Locate the cell with the specified text and output its (x, y) center coordinate. 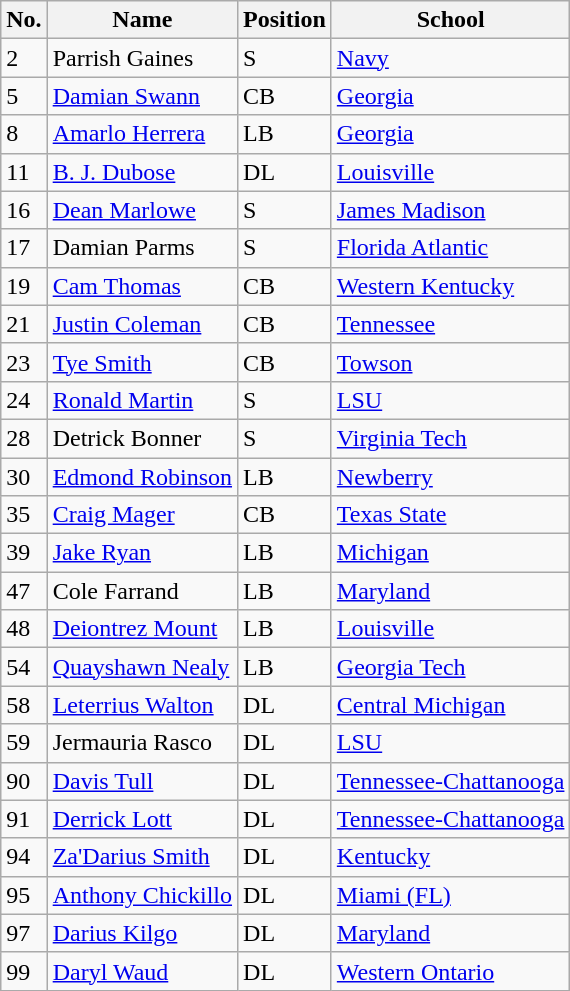
Michigan (450, 553)
Anthony Chickillo (142, 895)
Craig Mager (142, 515)
Position (285, 20)
Western Kentucky (450, 286)
24 (24, 400)
39 (24, 553)
Ronald Martin (142, 400)
90 (24, 781)
Cam Thomas (142, 286)
B. J. Dubose (142, 172)
30 (24, 477)
Newberry (450, 477)
48 (24, 629)
School (450, 20)
Texas State (450, 515)
Amarlo Herrera (142, 134)
Western Ontario (450, 971)
Dean Marlowe (142, 210)
8 (24, 134)
58 (24, 705)
Deiontrez Mount (142, 629)
16 (24, 210)
Detrick Bonner (142, 438)
17 (24, 248)
91 (24, 819)
Central Michigan (450, 705)
Damian Swann (142, 96)
Tennessee (450, 324)
Navy (450, 58)
Jake Ryan (142, 553)
Derrick Lott (142, 819)
5 (24, 96)
Name (142, 20)
Darius Kilgo (142, 933)
95 (24, 895)
Za'Darius Smith (142, 857)
Parrish Gaines (142, 58)
No. (24, 20)
Tye Smith (142, 362)
54 (24, 667)
Quayshawn Nealy (142, 667)
Towson (450, 362)
Justin Coleman (142, 324)
Daryl Waud (142, 971)
99 (24, 971)
59 (24, 743)
19 (24, 286)
Jermauria Rasco (142, 743)
Florida Atlantic (450, 248)
Kentucky (450, 857)
2 (24, 58)
23 (24, 362)
Leterrius Walton (142, 705)
Miami (FL) (450, 895)
Cole Farrand (142, 591)
James Madison (450, 210)
94 (24, 857)
28 (24, 438)
11 (24, 172)
Virginia Tech (450, 438)
Damian Parms (142, 248)
Georgia Tech (450, 667)
35 (24, 515)
Edmond Robinson (142, 477)
21 (24, 324)
47 (24, 591)
97 (24, 933)
Davis Tull (142, 781)
